Extract the (x, y) coordinate from the center of the cell holding the provided text.  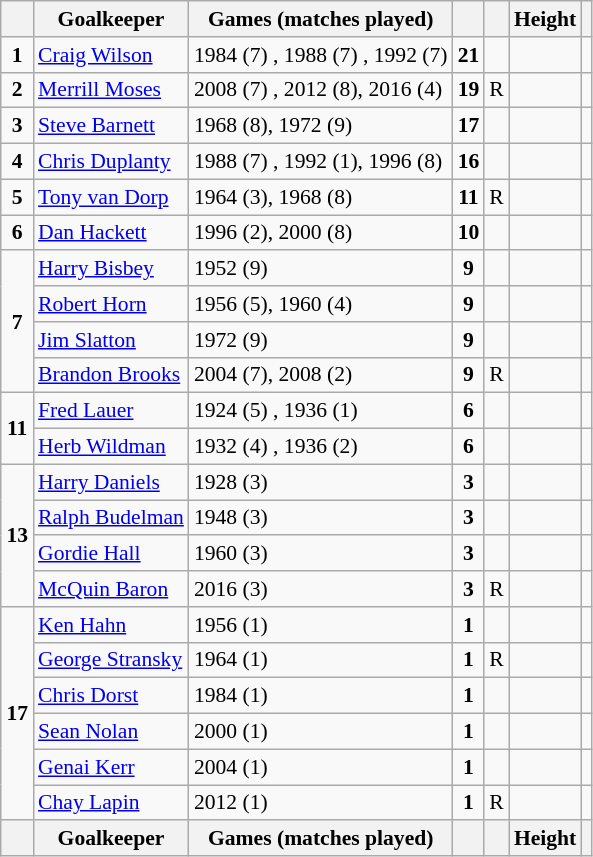
1932 (4) , 1936 (2) (321, 447)
2016 (3) (321, 589)
Dan Hackett (111, 233)
1956 (1) (321, 625)
1984 (7) , 1988 (7) , 1992 (7) (321, 55)
1964 (1) (321, 660)
1928 (3) (321, 482)
1948 (3) (321, 518)
Herb Wildman (111, 447)
1924 (5) , 1936 (1) (321, 411)
Brandon Brooks (111, 375)
1964 (3), 1968 (8) (321, 197)
1960 (3) (321, 554)
2004 (1) (321, 767)
5 (17, 197)
Gordie Hall (111, 554)
2000 (1) (321, 732)
2004 (7), 2008 (2) (321, 375)
1968 (8), 1972 (9) (321, 126)
1984 (1) (321, 696)
1988 (7) , 1992 (1), 1996 (8) (321, 162)
10 (469, 233)
Chay Lapin (111, 803)
McQuin Baron (111, 589)
21 (469, 55)
Harry Bisbey (111, 269)
1996 (2), 2000 (8) (321, 233)
Steve Barnett (111, 126)
Genai Kerr (111, 767)
13 (17, 535)
Craig Wilson (111, 55)
7 (17, 322)
1952 (9) (321, 269)
4 (17, 162)
Merrill Moses (111, 90)
2 (17, 90)
1956 (5), 1960 (4) (321, 304)
1972 (9) (321, 340)
Ralph Budelman (111, 518)
Harry Daniels (111, 482)
Tony van Dorp (111, 197)
Chris Dorst (111, 696)
Chris Duplanty (111, 162)
2012 (1) (321, 803)
George Stransky (111, 660)
Jim Slatton (111, 340)
19 (469, 90)
Robert Horn (111, 304)
16 (469, 162)
2008 (7) , 2012 (8), 2016 (4) (321, 90)
Fred Lauer (111, 411)
Ken Hahn (111, 625)
Sean Nolan (111, 732)
